Determine the (X, Y) coordinate at the center of the cell enclosing the given text.  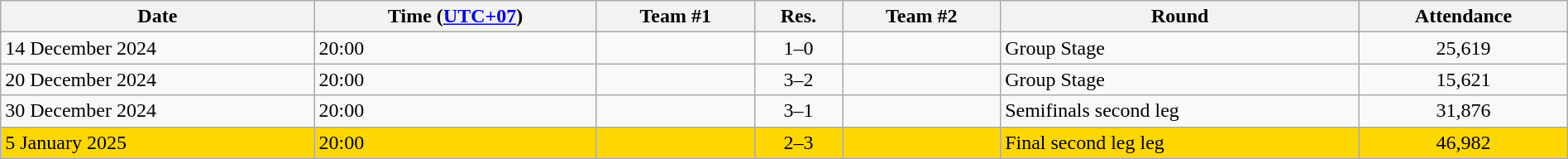
30 December 2024 (157, 111)
14 December 2024 (157, 48)
Attendance (1464, 17)
Semifinals second leg (1180, 111)
5 January 2025 (157, 142)
25,619 (1464, 48)
Team #1 (675, 17)
46,982 (1464, 142)
1–0 (798, 48)
Date (157, 17)
31,876 (1464, 111)
Time (UTC+07) (455, 17)
Team #2 (921, 17)
15,621 (1464, 79)
3–1 (798, 111)
Final second leg leg (1180, 142)
20 December 2024 (157, 79)
Round (1180, 17)
Res. (798, 17)
3–2 (798, 79)
2–3 (798, 142)
